Detect which cell encompasses the target text, then output its [X, Y] center coordinate. 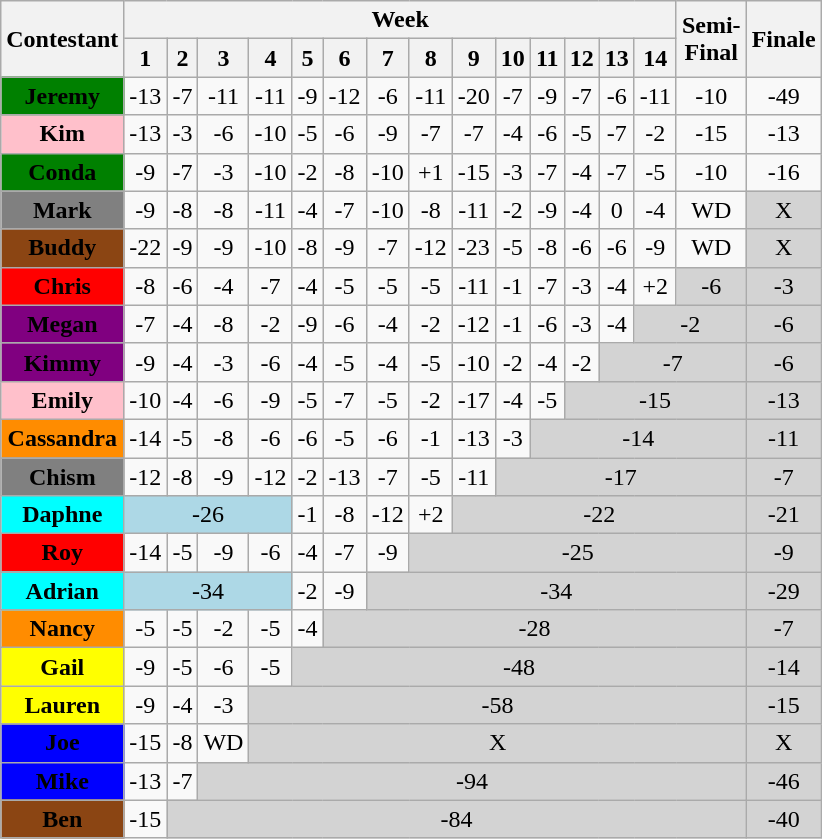
Chris [62, 286]
-48 [519, 667]
-26 [208, 515]
-25 [578, 553]
0 [616, 210]
Nancy [62, 629]
9 [474, 58]
Joe [62, 743]
Lauren [62, 705]
-29 [784, 591]
-40 [784, 819]
Conda [62, 172]
Emily [62, 400]
13 [616, 58]
Contestant [62, 39]
-58 [498, 705]
1 [146, 58]
Gail [62, 667]
Cassandra [62, 438]
-23 [474, 248]
-46 [784, 781]
3 [224, 58]
+1 [430, 172]
10 [512, 58]
-84 [456, 819]
7 [388, 58]
Kim [62, 134]
14 [655, 58]
Week [400, 20]
-20 [474, 96]
6 [344, 58]
Finale [784, 39]
-49 [784, 96]
8 [430, 58]
Daphne [62, 515]
12 [582, 58]
5 [308, 58]
Mike [62, 781]
2 [182, 58]
Semi-Final [711, 39]
Megan [62, 324]
Adrian [62, 591]
-28 [534, 629]
Chism [62, 477]
Ben [62, 819]
11 [547, 58]
-16 [784, 172]
-94 [472, 781]
Buddy [62, 248]
4 [270, 58]
Kimmy [62, 362]
Roy [62, 553]
Mark [62, 210]
-21 [784, 515]
Jeremy [62, 96]
